Extract the [X, Y] coordinate from the center of the cell holding the provided text.  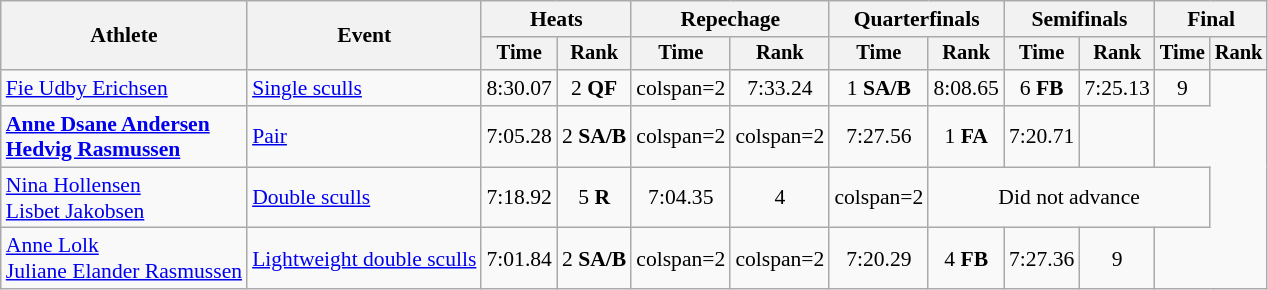
Semifinals [1080, 19]
Double sculls [364, 198]
6 FB [1042, 88]
Repechage [730, 19]
Quarterfinals [916, 19]
7:33.24 [780, 88]
8:30.07 [518, 88]
Single sculls [364, 88]
7:01.84 [518, 258]
Did not advance [1068, 198]
2 QF [594, 88]
Final [1211, 19]
7:27.36 [1042, 258]
Fie Udby Erichsen [124, 88]
Nina HollensenLisbet Jakobsen [124, 198]
1 FA [966, 136]
Anne LolkJuliane Elander Rasmussen [124, 258]
7:25.13 [1116, 88]
7:04.35 [680, 198]
Event [364, 36]
7:05.28 [518, 136]
Lightweight double sculls [364, 258]
7:20.71 [1042, 136]
Pair [364, 136]
Heats [556, 19]
7:18.92 [518, 198]
Athlete [124, 36]
4 FB [966, 258]
7:20.29 [878, 258]
1 SA/B [878, 88]
5 R [594, 198]
8:08.65 [966, 88]
4 [780, 198]
Anne Dsane AndersenHedvig Rasmussen [124, 136]
7:27.56 [878, 136]
